Output the [x, y] coordinate of the center of the cell containing the given text.  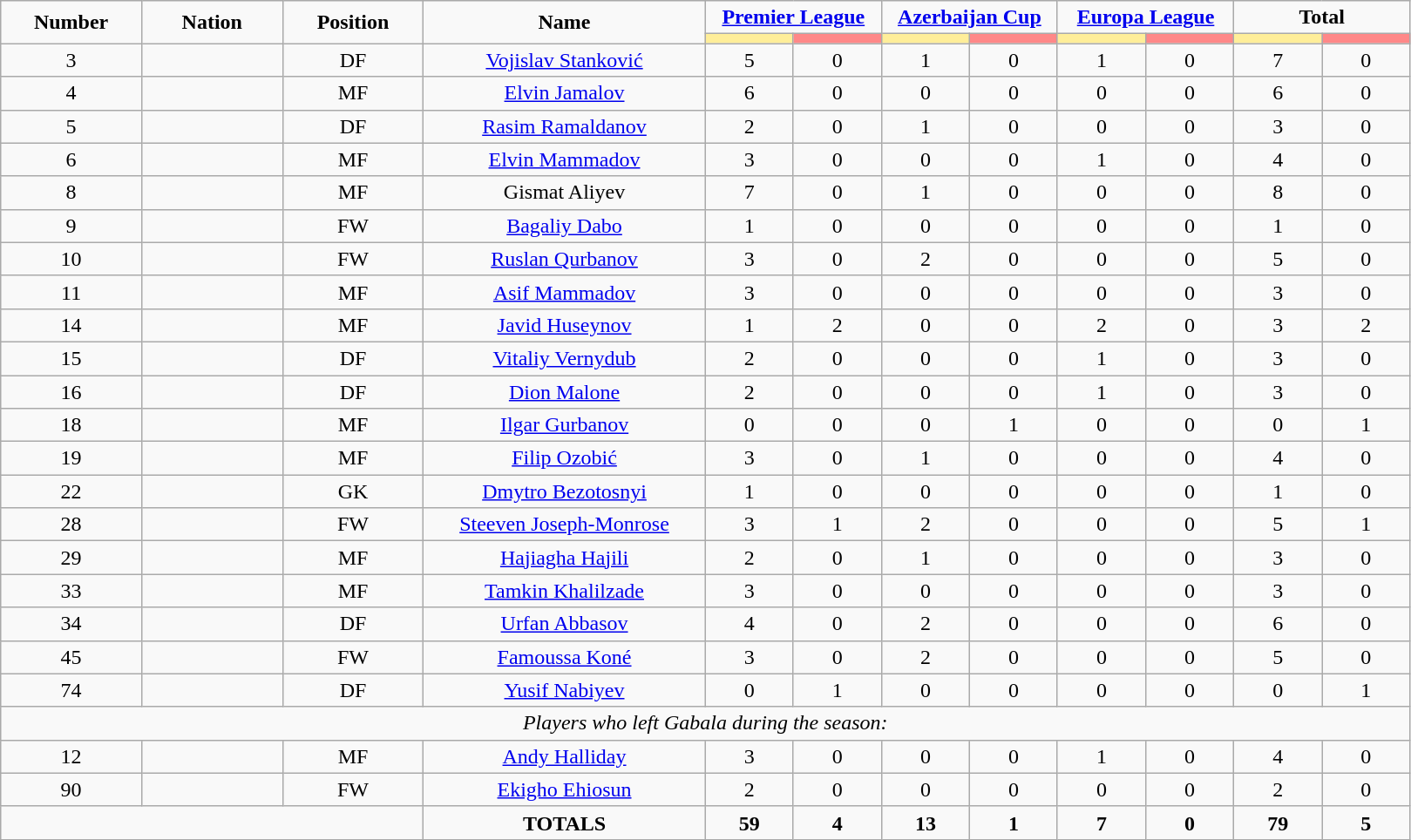
Vitaliy Vernydub [565, 358]
Filip Ozobić [565, 458]
19 [71, 458]
Players who left Gabala during the season: [706, 723]
16 [71, 391]
12 [71, 756]
Position [353, 23]
11 [71, 292]
74 [71, 690]
Dmytro Bezotosnyi [565, 491]
Andy Halliday [565, 756]
Gismat Aliyev [565, 193]
Famoussa Koné [565, 657]
79 [1278, 823]
Javid Huseynov [565, 325]
Europa League [1145, 17]
Elvin Mammadov [565, 159]
GK [353, 491]
Rasim Ramaldanov [565, 126]
Tamkin Khalilzade [565, 591]
Steeven Joseph-Monrose [565, 525]
34 [71, 624]
14 [71, 325]
Bagaliy Dabo [565, 226]
13 [926, 823]
Elvin Jamalov [565, 93]
Hajiagha Hajili [565, 558]
Dion Malone [565, 391]
Yusif Nabiyev [565, 690]
Ilgar Gurbanov [565, 425]
Ruslan Qurbanov [565, 259]
22 [71, 491]
Urfan Abbasov [565, 624]
15 [71, 358]
Asif Mammadov [565, 292]
10 [71, 259]
59 [750, 823]
Premier League [793, 17]
90 [71, 789]
28 [71, 525]
45 [71, 657]
Vojislav Stanković [565, 60]
Total [1322, 17]
29 [71, 558]
Azerbaijan Cup [969, 17]
9 [71, 226]
Name [565, 23]
33 [71, 591]
TOTALS [565, 823]
18 [71, 425]
Nation [212, 23]
Ekigho Ehiosun [565, 789]
Number [71, 23]
